Detect which cell encompasses the target text, then output its [x, y] center coordinate. 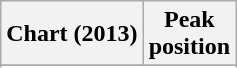
Chart (2013) [72, 34]
Peak position [189, 34]
